Search for the cell housing the specified text and yield its (X, Y) center coordinate. 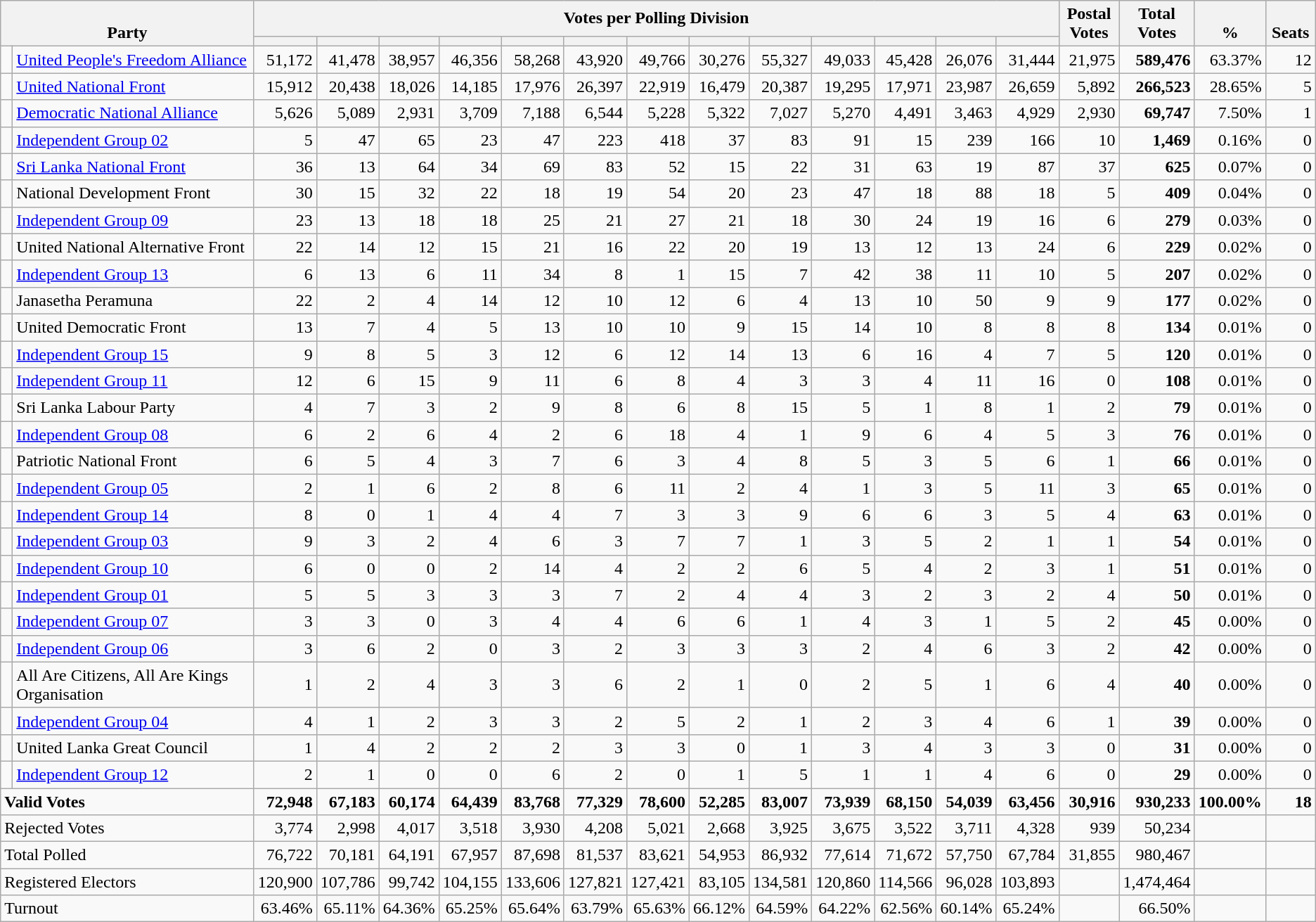
Independent Group 04 (134, 721)
7.50% (1230, 113)
86,932 (780, 855)
64.59% (780, 909)
107,786 (347, 882)
64.22% (844, 909)
166 (1028, 140)
63.37% (1230, 60)
52,285 (720, 801)
71,672 (905, 855)
2,998 (347, 828)
3,675 (844, 828)
70,181 (347, 855)
69,747 (1157, 113)
69 (533, 167)
51 (1157, 568)
76 (1157, 435)
30,916 (1089, 801)
79 (1157, 408)
Votes per Polling Division (657, 18)
65.63% (658, 909)
66 (1157, 461)
127,421 (658, 882)
87,698 (533, 855)
28.65% (1230, 87)
Janasetha Peramuna (134, 300)
55,327 (780, 60)
4,929 (1028, 113)
91 (844, 140)
3,930 (533, 828)
Independent Group 13 (134, 274)
2,930 (1089, 113)
Independent Group 07 (134, 622)
67,957 (470, 855)
31,444 (1028, 60)
5,228 (658, 113)
0.07% (1230, 167)
96,028 (966, 882)
54,953 (720, 855)
980,467 (1157, 855)
United National Alternative Front (134, 247)
46,356 (470, 60)
1,469 (1157, 140)
939 (1089, 828)
Seats (1291, 24)
87 (1028, 167)
133,606 (533, 882)
60,174 (409, 801)
49,033 (844, 60)
36 (285, 167)
58,268 (533, 60)
625 (1157, 167)
54,039 (966, 801)
26,076 (966, 60)
223 (595, 140)
81,537 (595, 855)
73,939 (844, 801)
83,621 (658, 855)
207 (1157, 274)
63.79% (595, 909)
930,233 (1157, 801)
77,614 (844, 855)
2,668 (720, 828)
Independent Group 08 (134, 435)
418 (658, 140)
4,208 (595, 828)
31,855 (1089, 855)
4,328 (1028, 828)
0.04% (1230, 193)
Independent Group 10 (134, 568)
0.16% (1230, 140)
All Are Citizens, All Are Kings Organisation (134, 685)
64,439 (470, 801)
Independent Group 09 (134, 220)
3,925 (780, 828)
Valid Votes (127, 801)
72,948 (285, 801)
22,919 (658, 87)
108 (1157, 381)
60.14% (966, 909)
68,150 (905, 801)
Independent Group 01 (134, 595)
0.03% (1230, 220)
120 (1157, 354)
239 (966, 140)
120,860 (844, 882)
127,821 (595, 882)
5,021 (658, 828)
103,893 (1028, 882)
177 (1157, 300)
26,659 (1028, 87)
United Democratic Front (134, 327)
39 (1157, 721)
27 (658, 220)
3,518 (470, 828)
3,522 (905, 828)
52 (658, 167)
49,766 (658, 60)
5,270 (844, 113)
3,711 (966, 828)
Independent Group 12 (134, 774)
5,322 (720, 113)
Total Votes (1157, 24)
5,626 (285, 113)
30,276 (720, 60)
65.64% (533, 909)
43,920 (595, 60)
Independent Group 06 (134, 648)
Democratic National Alliance (134, 113)
3,709 (470, 113)
38,957 (409, 60)
Party (127, 24)
Independent Group 02 (134, 140)
Patriotic National Front (134, 461)
62.56% (905, 909)
5,089 (347, 113)
64,191 (409, 855)
Independent Group 03 (134, 542)
7,188 (533, 113)
279 (1157, 220)
45,428 (905, 60)
7,027 (780, 113)
United Lanka Great Council (134, 748)
16,479 (720, 87)
Turnout (127, 909)
14,185 (470, 87)
104,155 (470, 882)
77,329 (595, 801)
25 (533, 220)
67,183 (347, 801)
57,750 (966, 855)
17,976 (533, 87)
4,017 (409, 828)
Independent Group 05 (134, 488)
5,892 (1089, 87)
Sri Lanka Labour Party (134, 408)
83,768 (533, 801)
Rejected Votes (127, 828)
99,742 (409, 882)
18,026 (409, 87)
% (1230, 24)
63.46% (285, 909)
Registered Electors (127, 882)
29 (1157, 774)
65.24% (1028, 909)
64.36% (409, 909)
229 (1157, 247)
67,784 (1028, 855)
51,172 (285, 60)
20,387 (780, 87)
21,975 (1089, 60)
78,600 (658, 801)
2,931 (409, 113)
20,438 (347, 87)
26,397 (595, 87)
266,523 (1157, 87)
Independent Group 15 (134, 354)
66.12% (720, 909)
Sri Lanka National Front (134, 167)
PostalVotes (1089, 24)
40 (1157, 685)
65.25% (470, 909)
134 (1157, 327)
Total Polled (127, 855)
64 (409, 167)
134,581 (780, 882)
83,007 (780, 801)
32 (409, 193)
50,234 (1157, 828)
41,478 (347, 60)
4,491 (905, 113)
Independent Group 14 (134, 515)
120,900 (285, 882)
66.50% (1157, 909)
United People's Freedom Alliance (134, 60)
409 (1157, 193)
6,544 (595, 113)
17,971 (905, 87)
United National Front (134, 87)
65.11% (347, 909)
83,105 (720, 882)
63,456 (1028, 801)
23,987 (966, 87)
1,474,464 (1157, 882)
3,774 (285, 828)
589,476 (1157, 60)
114,566 (905, 882)
Independent Group 11 (134, 381)
3,463 (966, 113)
88 (966, 193)
38 (905, 274)
45 (1157, 622)
19,295 (844, 87)
National Development Front (134, 193)
15,912 (285, 87)
76,722 (285, 855)
100.00% (1230, 801)
